Find where the given text appears and provide that cell's center as (x, y) coordinate. 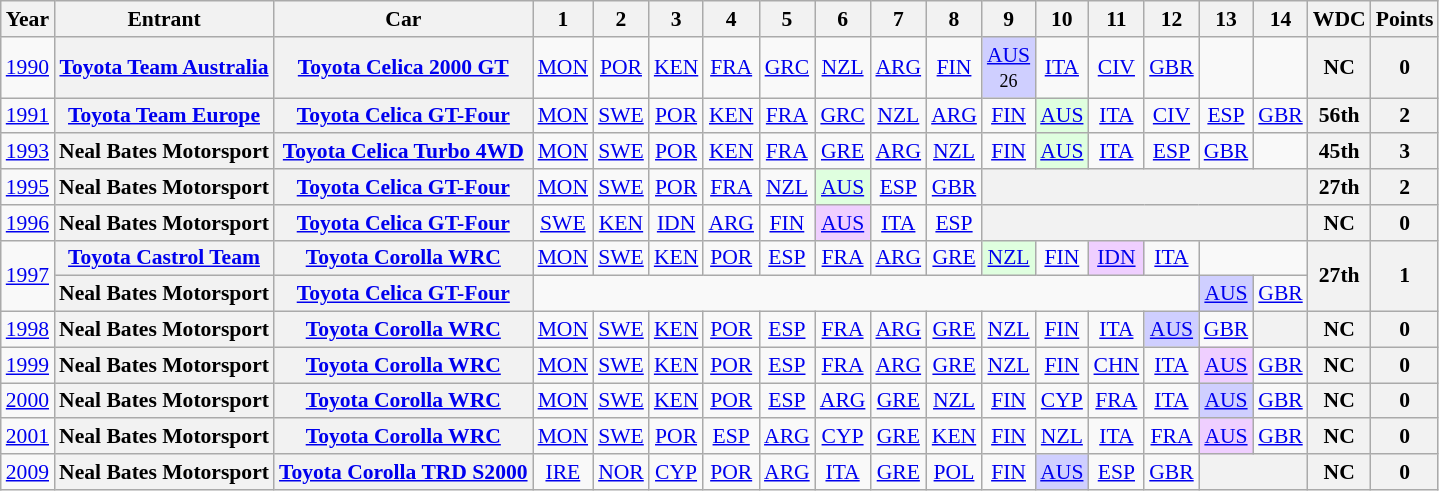
56th (1340, 116)
12 (1172, 19)
13 (1226, 19)
Points (1405, 19)
Toyota Celica Turbo 4WD (404, 152)
5 (787, 19)
1999 (28, 365)
45th (1340, 152)
Toyota Castrol Team (164, 258)
AUS26 (1008, 68)
1998 (28, 330)
8 (954, 19)
1991 (28, 116)
NOR (621, 472)
1990 (28, 68)
Toyota Corolla TRD S2000 (404, 472)
2000 (28, 401)
6 (843, 19)
1996 (28, 223)
9 (1008, 19)
2009 (28, 472)
1995 (28, 187)
11 (1117, 19)
7 (898, 19)
Toyota Celica 2000 GT (404, 68)
Entrant (164, 19)
1993 (28, 152)
2001 (28, 437)
Year (28, 19)
Toyota Team Europe (164, 116)
14 (1280, 19)
4 (731, 19)
CHN (1117, 365)
10 (1062, 19)
1997 (28, 276)
Toyota Team Australia (164, 68)
IRE (564, 472)
Car (404, 19)
POL (954, 472)
WDC (1340, 19)
